Provide the (x, y) coordinate of the cell's center where the given text is located.  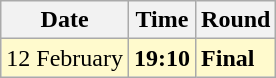
19:10 (162, 58)
12 February (65, 58)
Time (162, 20)
Round (236, 20)
Final (236, 58)
Date (65, 20)
